Scan for the cell matching the given text and deliver its [x, y] coordinate at center. 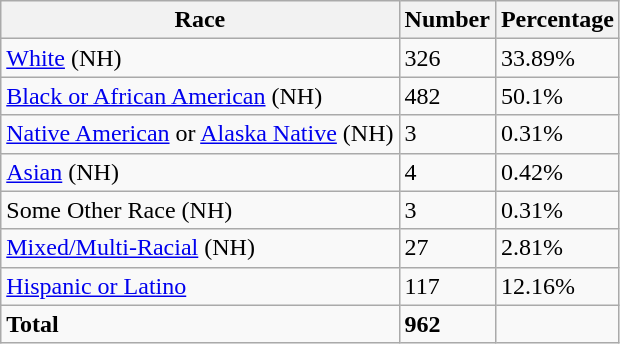
4 [447, 172]
Number [447, 20]
0.42% [557, 172]
Asian (NH) [200, 172]
White (NH) [200, 58]
12.16% [557, 286]
Hispanic or Latino [200, 286]
Percentage [557, 20]
Black or African American (NH) [200, 96]
Mixed/Multi-Racial (NH) [200, 248]
50.1% [557, 96]
Some Other Race (NH) [200, 210]
482 [447, 96]
27 [447, 248]
Total [200, 324]
Race [200, 20]
2.81% [557, 248]
117 [447, 286]
326 [447, 58]
Native American or Alaska Native (NH) [200, 134]
33.89% [557, 58]
962 [447, 324]
